Return (x, y) of the center of cell containing provided text 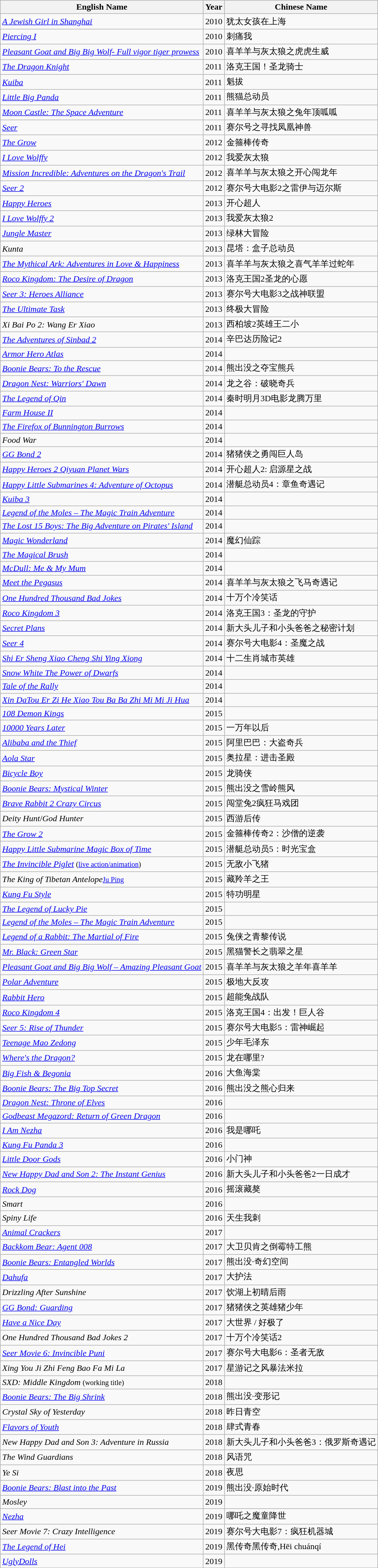
无敌小飞猪 (301, 864)
Xing You Ji Zhi Feng Bao Fa Mi La (102, 1368)
熊出没之雪岭熊风 (301, 789)
Bicycle Boy (102, 773)
赛尔号之寻找凤凰神兽 (301, 127)
喜羊羊与灰太狼之开心闯龙年 (301, 173)
Boonie Bears: Mystical Winter (102, 789)
大卫贝肯之倒霉特工熊 (301, 1247)
Brave Rabbit 2 Crazy Circus (102, 804)
Chinese Name (301, 7)
Meet the Pegasus (102, 583)
Year (214, 7)
绿林大冒险 (301, 234)
Xin DaTou Er Zi He Xiao Tou Ba Ba Zhi Mi Mi Ji Hua (102, 700)
Aola Star (102, 758)
Magic Wonderland (102, 540)
龙之谷：破晓奇兵 (301, 384)
Shi Er Sheng Xiao Cheng Shi Ying Xiong (102, 659)
奥拉星：进击圣殿 (301, 758)
Snow White The Power of Dwarfs (102, 673)
Seer 4 (102, 644)
Boonie Bears: Entangled Worlds (102, 1262)
极地大反攻 (301, 982)
I Love Wolffy (102, 158)
Seer 2 (102, 188)
Backkom Bear: Agent 008 (102, 1247)
开心超人 (301, 204)
喜羊羊与灰太狼之羊年喜羊羊 (301, 967)
新大头儿子和小头爸爸2一日成才 (301, 1175)
Kunta (102, 248)
星游记之风暴法米拉 (301, 1368)
108 Demon Kings (102, 713)
Kuiba (102, 82)
洛克王国2圣龙的心愿 (301, 279)
喜羊羊与灰太狼之飞马奇遇记 (301, 583)
Boonie Bears: Blast into the Past (102, 1488)
赛尔号大电影6：圣者无敌 (301, 1353)
Happy Heroes (102, 204)
摇滚藏獒 (301, 1190)
赛尔号大电影4：圣魔之战 (301, 644)
新大头儿子和小头爸爸之秘密计划 (301, 628)
Seer (102, 127)
Armor Hero Atlas (102, 354)
The Wind Guardians (102, 1457)
熊出没之熊心归来 (301, 1089)
西游后传 (301, 819)
龙在哪里? (301, 1058)
大鱼海棠 (301, 1073)
Legend of a Rabbit: The Martial of Fire (102, 937)
I Am Nezha (102, 1131)
Kung Fu Panda 3 (102, 1145)
A Jewish Girl in Shanghai (102, 21)
Crystal Sky of Yesterday (102, 1412)
金箍棒传奇2：沙僧的逆袭 (301, 834)
阿里巴巴：大盗奇兵 (301, 743)
龙骑侠 (301, 773)
金箍棒传奇 (301, 142)
The Dragon Knight (102, 67)
小门神 (301, 1159)
兔侠之青黎传说 (301, 937)
闯堂兔2疯狂马戏团 (301, 804)
赛尔号大电影7：疯狂机器城 (301, 1531)
The Legend of Lucky Pie (102, 909)
Seer Movie 6: Invincible Puni (102, 1353)
Happy Heroes 2 Qiyuan Planet Wars (102, 470)
New Happy Dad and Son 3: Adventure in Russia (102, 1442)
Deity Hunt/God Hunter (102, 819)
洛克王国4：出发！巨人谷 (301, 1012)
Farm House II (102, 413)
一万年以后 (301, 728)
天生我刺 (301, 1218)
The Mythical Ark: Adventures in Love & Happiness (102, 264)
藏羚羊之王 (301, 879)
黑猫警长之翡翠之星 (301, 952)
UglyDolls (102, 1561)
昆塔：盒子总动员 (301, 248)
夜思 (301, 1472)
Little Door Gods (102, 1159)
New Happy Dad and Son 2: The Instant Genius (102, 1175)
Pleasant Goat and Big Big Wolf- Full vigor tiger prowess (102, 52)
Alibaba and the Thief (102, 743)
猪猪侠之勇闯巨人岛 (301, 454)
猪猪侠之英雄猪少年 (301, 1308)
辛巴达历险记2 (301, 340)
Ye Si (102, 1472)
I Love Wolffy 2 (102, 219)
Piercing I (102, 36)
Nezha (102, 1516)
魁拔 (301, 82)
洛克王国3：圣龙的守护 (301, 613)
赛尔号大电影2之雷伊与迈尔斯 (301, 188)
赛尔号大电影3之战神联盟 (301, 294)
魔幻仙踪 (301, 540)
Kung Fu Style (102, 895)
特功明星 (301, 895)
Drizzling After Sunshine (102, 1292)
Jungle Master (102, 234)
The Firefox of Bunnington Burrows (102, 426)
The Adventures of Sinbad 2 (102, 340)
肆式青春 (301, 1427)
Secret Plans (102, 628)
Roco Kingdom 4 (102, 1012)
The Lost 15 Boys: The Big Adventure on Pirates' Island (102, 526)
熊出没之夺宝熊兵 (301, 368)
十万个冷笑话2 (301, 1338)
Have a Nice Day (102, 1323)
大世界 / 好极了 (301, 1323)
Kuiba 3 (102, 499)
SXD: Middle Kingdom (working title) (102, 1383)
McDull: Me & My Mum (102, 568)
Big Fish & Begonia (102, 1073)
秦时明月3D电影龙腾万里 (301, 399)
GG Bond 2 (102, 454)
昨日青空 (301, 1412)
少年毛泽东 (301, 1043)
洛克王国！圣龙骑士 (301, 67)
饮湖上初晴后雨 (301, 1292)
Happy Little Submarine Magic Box of Time (102, 849)
我爱灰太狼 (301, 158)
Moon Castle: The Space Adventure (102, 112)
熊出没·原始时代 (301, 1488)
终极大冒险 (301, 310)
Godbeast Megazord: Return of Green Dragon (102, 1116)
Pleasant Goat and Big Big Wolf – Amazing Pleasant Goat (102, 967)
超能兔战队 (301, 997)
Dahufa (102, 1277)
The Magical Brush (102, 555)
大护法 (301, 1277)
十二生肖城市英雄 (301, 659)
One Hundred Thousand Bad Jokes 2 (102, 1338)
潜艇总动员5：时光宝盒 (301, 849)
The Grow 2 (102, 834)
10000 Years Later (102, 728)
哪吒之魔童降世 (301, 1516)
Boonie Bears: To the Rescue (102, 368)
Seer Movie 7: Crazy Intelligence (102, 1531)
Dragon Nest: Warriors' Dawn (102, 384)
Xi Bai Po 2: Wang Er Xiao (102, 325)
西柏坡2英雄王二小 (301, 325)
熊出没·奇幻空间 (301, 1262)
Dragon Nest: Throne of Elves (102, 1102)
Boonie Bears: The Big Shrink (102, 1397)
我是哪吒 (301, 1131)
One Hundred Thousand Bad Jokes (102, 598)
Rabbit Hero (102, 997)
The King of Tibetan AntelopeJu Ping (102, 879)
The Legend of Qin (102, 399)
Flavors of Youth (102, 1427)
喜羊羊与灰太狼之虎虎生威 (301, 52)
十万个冷笑话 (301, 598)
GG Bond: Guarding (102, 1308)
Little Big Panda (102, 98)
Food War (102, 440)
Roco Kingdom: The Desire of Dragon (102, 279)
The Ultimate Task (102, 310)
潜艇总动员4：章鱼奇遇记 (301, 485)
Spiny Life (102, 1218)
熊出没·变形记 (301, 1397)
我爱灰太狼2 (301, 219)
喜羊羊与灰太狼之喜气羊羊过蛇年 (301, 264)
Tale of the Rally (102, 686)
Roco Kingdom 3 (102, 613)
刺痛我 (301, 36)
黑传奇黑传奇,Hēi chuánqí (301, 1547)
Teenage Mao Zedong (102, 1043)
Where's the Dragon? (102, 1058)
赛尔号大电影5：雷神崛起 (301, 1028)
Polar Adventure (102, 982)
Smart (102, 1204)
风语咒 (301, 1457)
新大头儿子和小头爸爸3：俄罗斯奇遇记 (301, 1442)
The Legend of Hei (102, 1547)
Mr. Black: Green Star (102, 952)
Boonie Bears: The Big Top Secret (102, 1089)
Rock Dog (102, 1190)
喜羊羊与灰太狼之兔年顶呱呱 (301, 112)
Mission Incredible: Adventures on the Dragon's Trail (102, 173)
English Name (102, 7)
犹太女孩在上海 (301, 21)
开心超人2: 启源星之战 (301, 470)
熊猫总动员 (301, 98)
Seer 5: Rise of Thunder (102, 1028)
Mosley (102, 1502)
Seer 3: Heroes Alliance (102, 294)
Animal Crackers (102, 1232)
The Grow (102, 142)
Happy Little Submarines 4: Adventure of Octopus (102, 485)
The Invincible Piglet (live action/animation) (102, 864)
